Return the (X, Y) coordinate for the center point of the cell that contains the specified text.  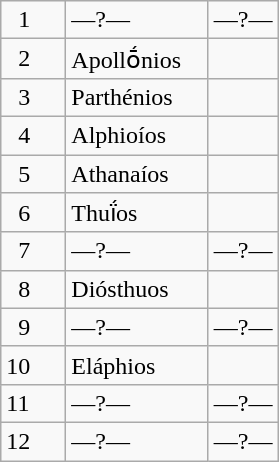
Athanaíos (137, 173)
11 (34, 403)
5 (34, 173)
8 (34, 289)
Apollṓnios (137, 59)
Eláphios (137, 365)
7 (34, 251)
Thuḯos (137, 213)
Diósthuos (137, 289)
1 (34, 20)
Parthénios (137, 97)
Alphioíos (137, 135)
2 (34, 59)
9 (34, 327)
3 (34, 97)
6 (34, 213)
10 (34, 365)
4 (34, 135)
12 (34, 441)
